Find where the given text appears and provide that cell's center as (x, y) coordinate. 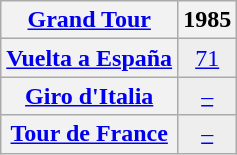
Grand Tour (90, 20)
1985 (208, 20)
71 (208, 58)
Giro d'Italia (90, 96)
Vuelta a España (90, 58)
Tour de France (90, 134)
